Scan for the cell matching the given text and deliver its (x, y) coordinate at center. 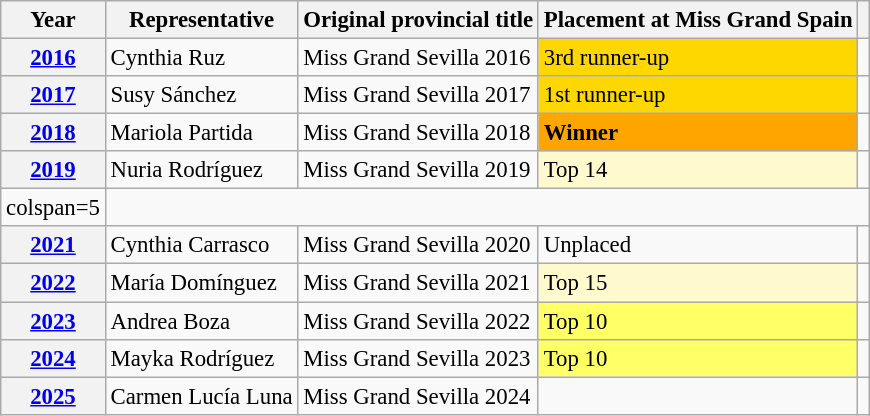
2018 (53, 133)
Susy Sánchez (202, 95)
2017 (53, 95)
Andrea Boza (202, 321)
Year (53, 20)
2016 (53, 58)
2021 (53, 245)
2025 (53, 396)
Miss Grand Sevilla 2021 (418, 283)
Top 14 (698, 170)
Top 15 (698, 283)
Carmen Lucía Luna (202, 396)
Miss Grand Sevilla 2018 (418, 133)
Unplaced (698, 245)
1st runner-up (698, 95)
Nuria Rodríguez (202, 170)
Cynthia Ruz (202, 58)
Cynthia Carrasco (202, 245)
Miss Grand Sevilla 2019 (418, 170)
Representative (202, 20)
María Domínguez (202, 283)
Miss Grand Sevilla 2022 (418, 321)
Miss Grand Sevilla 2023 (418, 358)
Miss Grand Sevilla 2017 (418, 95)
3rd runner-up (698, 58)
2019 (53, 170)
2022 (53, 283)
Miss Grand Sevilla 2016 (418, 58)
Miss Grand Sevilla 2024 (418, 396)
2024 (53, 358)
Placement at Miss Grand Spain (698, 20)
Mariola Partida (202, 133)
Miss Grand Sevilla 2020 (418, 245)
2023 (53, 321)
Original provincial title (418, 20)
Mayka Rodríguez (202, 358)
Winner (698, 133)
colspan=5 (53, 208)
